From the cell containing the given text, extract its center point as [X, Y] coordinate. 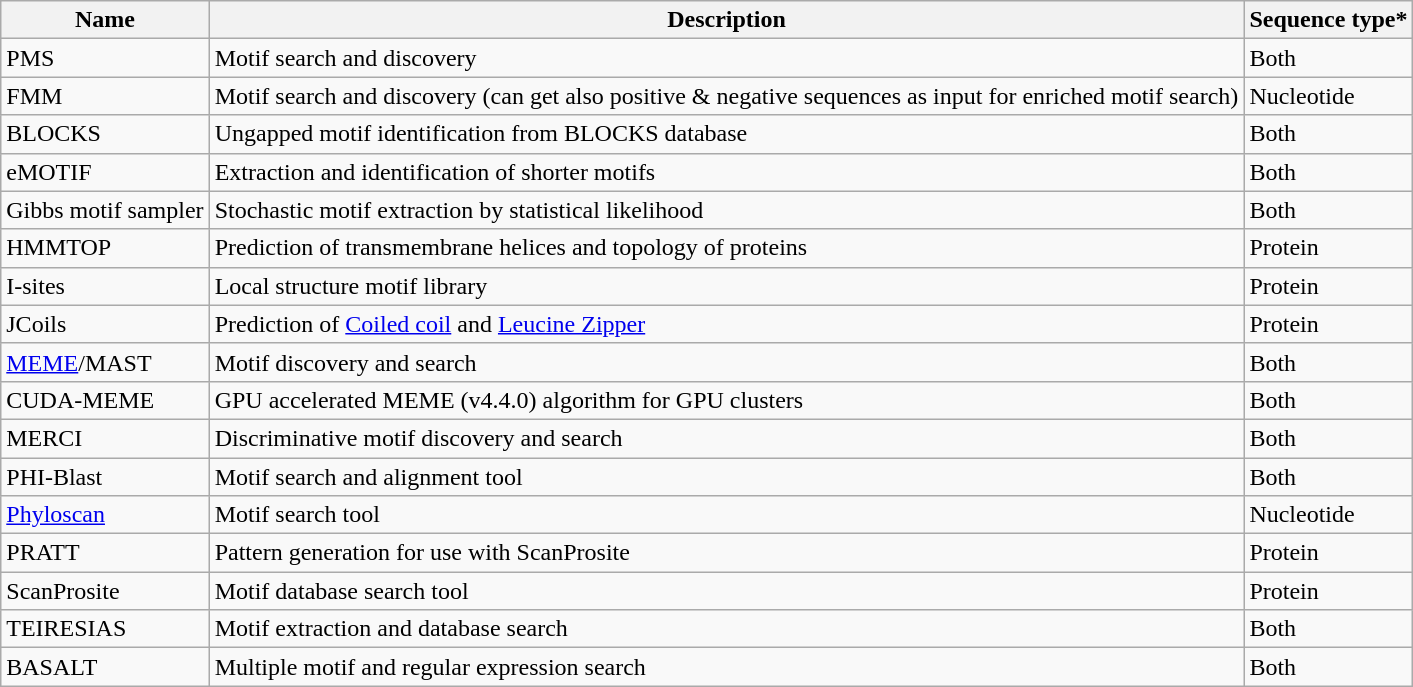
Ungapped motif identification from BLOCKS database [726, 134]
PHI-Blast [105, 477]
Motif extraction and database search [726, 629]
Motif search and discovery [726, 58]
BLOCKS [105, 134]
CUDA-MEME [105, 400]
PMS [105, 58]
Discriminative motif discovery and search [726, 438]
Phyloscan [105, 515]
Description [726, 20]
HMMTOP [105, 248]
Gibbs motif sampler [105, 210]
Local structure motif library [726, 286]
eMOTIF [105, 172]
I-sites [105, 286]
Name [105, 20]
Prediction of transmembrane helices and topology of proteins [726, 248]
Multiple motif and regular expression search [726, 667]
Motif search tool [726, 515]
Motif database search tool [726, 591]
TEIRESIAS [105, 629]
ScanProsite [105, 591]
PRATT [105, 553]
JCoils [105, 324]
Motif search and discovery (can get also positive & negative sequences as input for enriched motif search) [726, 96]
Pattern generation for use with ScanProsite [726, 553]
MEME/MAST [105, 362]
BASALT [105, 667]
Sequence type* [1328, 20]
Motif discovery and search [726, 362]
Stochastic motif extraction by statistical likelihood [726, 210]
GPU accelerated MEME (v4.4.0) algorithm for GPU clusters [726, 400]
MERCI [105, 438]
Extraction and identification of shorter motifs [726, 172]
FMM [105, 96]
Prediction of Coiled coil and Leucine Zipper [726, 324]
Motif search and alignment tool [726, 477]
